Find where the given text appears and provide that cell's center as (X, Y) coordinate. 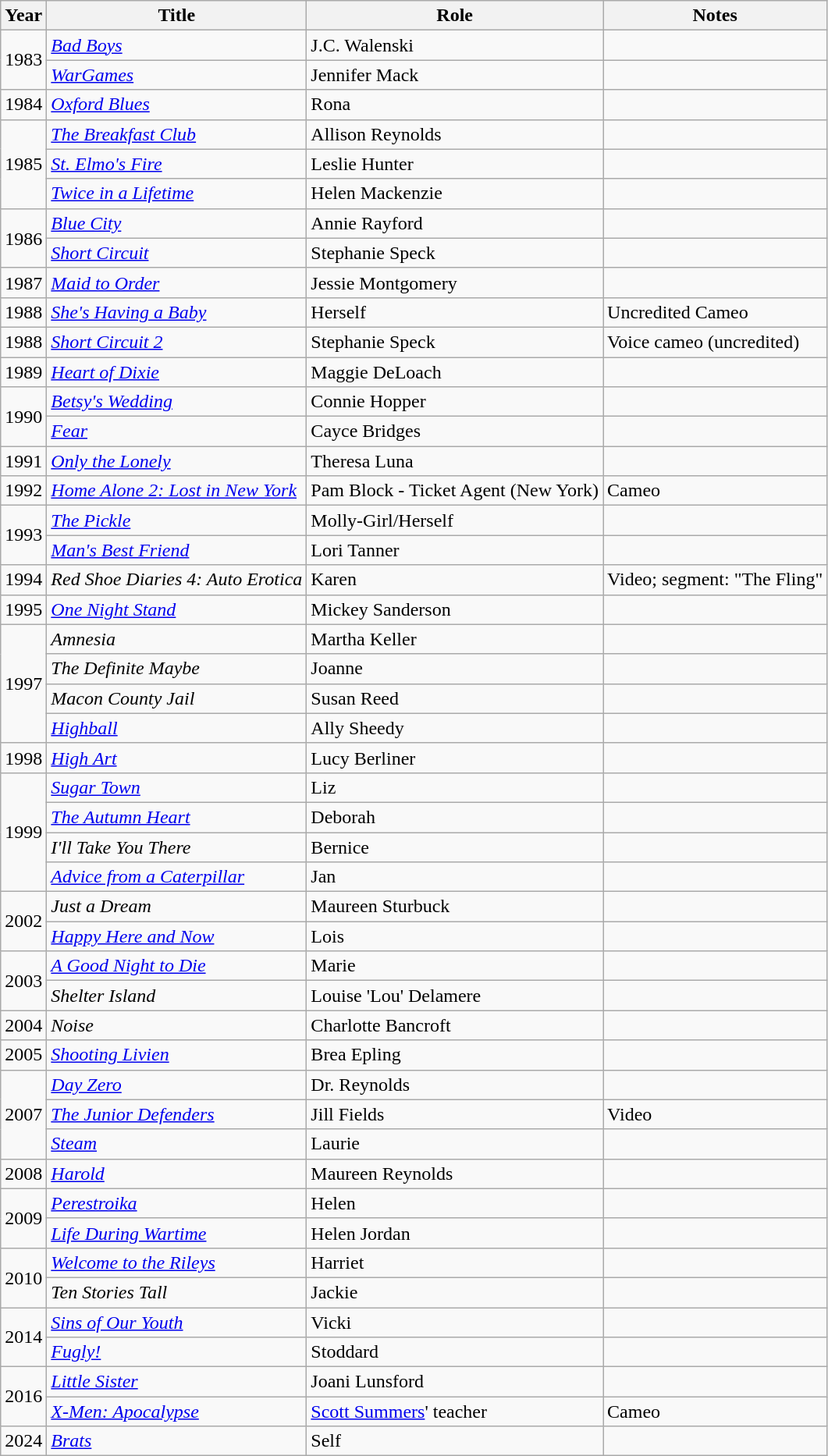
Maureen Sturbuck (455, 907)
The Breakfast Club (176, 134)
Only the Lonely (176, 461)
Connie Hopper (455, 402)
A Good Night to Die (176, 966)
Short Circuit (176, 253)
Oxford Blues (176, 105)
2005 (23, 1055)
Martha Keller (455, 639)
Allison Reynolds (455, 134)
Shelter Island (176, 996)
1984 (23, 105)
Shooting Livien (176, 1055)
Louise 'Lou' Delamere (455, 996)
Video (715, 1114)
Welcome to the Rileys (176, 1262)
Uncredited Cameo (715, 312)
Marie (455, 966)
Annie Rayford (455, 223)
Jackie (455, 1292)
Day Zero (176, 1085)
Lois (455, 936)
Life During Wartime (176, 1233)
Sins of Our Youth (176, 1323)
1994 (23, 580)
St. Elmo's Fire (176, 164)
Year (23, 16)
1997 (23, 684)
Maid to Order (176, 282)
Helen Mackenzie (455, 194)
I'll Take You There (176, 847)
She's Having a Baby (176, 312)
2010 (23, 1277)
The Definite Maybe (176, 669)
Bad Boys (176, 45)
Joani Lunsford (455, 1382)
Bernice (455, 847)
X-Men: Apocalypse (176, 1412)
2004 (23, 1025)
1986 (23, 238)
Ten Stories Tall (176, 1292)
J.C. Walenski (455, 45)
Self (455, 1441)
Rona (455, 105)
One Night Stand (176, 609)
Cayce Bridges (455, 431)
Video; segment: "The Fling" (715, 580)
Highball (176, 728)
Laurie (455, 1144)
Jan (455, 877)
1990 (23, 417)
Molly-Girl/Herself (455, 520)
1989 (23, 372)
Macon County Jail (176, 698)
Steam (176, 1144)
Voice cameo (uncredited) (715, 342)
Brea Epling (455, 1055)
Short Circuit 2 (176, 342)
Herself (455, 312)
Little Sister (176, 1382)
Karen (455, 580)
Liz (455, 787)
Home Alone 2: Lost in New York (176, 491)
Mickey Sanderson (455, 609)
Joanne (455, 669)
Scott Summers' teacher (455, 1412)
1992 (23, 491)
Advice from a Caterpillar (176, 877)
2014 (23, 1337)
Charlotte Bancroft (455, 1025)
Susan Reed (455, 698)
Notes (715, 16)
1983 (23, 60)
1999 (23, 832)
The Junior Defenders (176, 1114)
Dr. Reynolds (455, 1085)
2003 (23, 981)
Brats (176, 1441)
Lucy Berliner (455, 758)
Stoddard (455, 1352)
Vicki (455, 1323)
1985 (23, 164)
Jill Fields (455, 1114)
Helen (455, 1203)
Harriet (455, 1262)
Man's Best Friend (176, 550)
1998 (23, 758)
2007 (23, 1114)
Fear (176, 431)
Happy Here and Now (176, 936)
High Art (176, 758)
Lori Tanner (455, 550)
Role (455, 16)
1991 (23, 461)
Betsy's Wedding (176, 402)
Fugly! (176, 1352)
Noise (176, 1025)
2024 (23, 1441)
1993 (23, 535)
Jessie Montgomery (455, 282)
Perestroika (176, 1203)
Leslie Hunter (455, 164)
2009 (23, 1218)
2016 (23, 1397)
Maureen Reynolds (455, 1174)
Just a Dream (176, 907)
Harold (176, 1174)
Ally Sheedy (455, 728)
The Pickle (176, 520)
Deborah (455, 817)
Helen Jordan (455, 1233)
WarGames (176, 75)
2008 (23, 1174)
2002 (23, 922)
Theresa Luna (455, 461)
Maggie DeLoach (455, 372)
1995 (23, 609)
Pam Block - Ticket Agent (New York) (455, 491)
Blue City (176, 223)
The Autumn Heart (176, 817)
Red Shoe Diaries 4: Auto Erotica (176, 580)
Jennifer Mack (455, 75)
Heart of Dixie (176, 372)
1987 (23, 282)
Twice in a Lifetime (176, 194)
Sugar Town (176, 787)
Amnesia (176, 639)
Title (176, 16)
